From the cell containing the given text, extract its center point as (X, Y) coordinate. 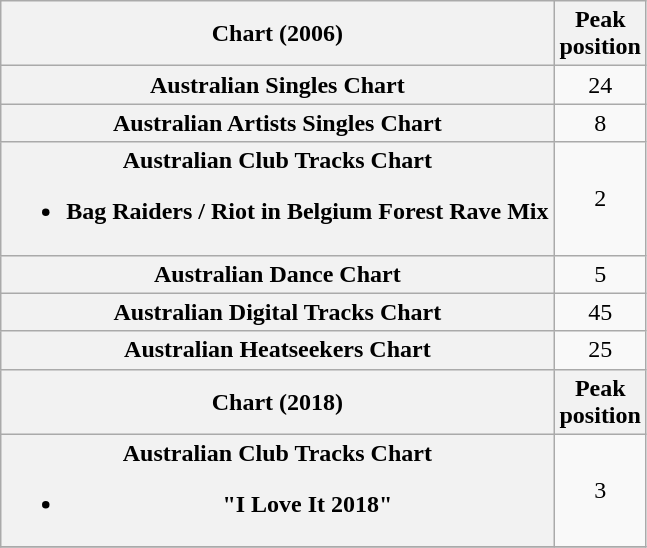
Chart (2018) (278, 402)
5 (600, 274)
24 (600, 85)
8 (600, 123)
Australian Club Tracks Chart"I Love It 2018" (278, 490)
25 (600, 350)
45 (600, 312)
Australian Club Tracks ChartBag Raiders / Riot in Belgium Forest Rave Mix (278, 198)
Australian Artists Singles Chart (278, 123)
Australian Dance Chart (278, 274)
2 (600, 198)
3 (600, 490)
Australian Singles Chart (278, 85)
Chart (2006) (278, 34)
Australian Digital Tracks Chart (278, 312)
Australian Heatseekers Chart (278, 350)
